Provide the [X, Y] coordinate of the cell's center where the given text is located.  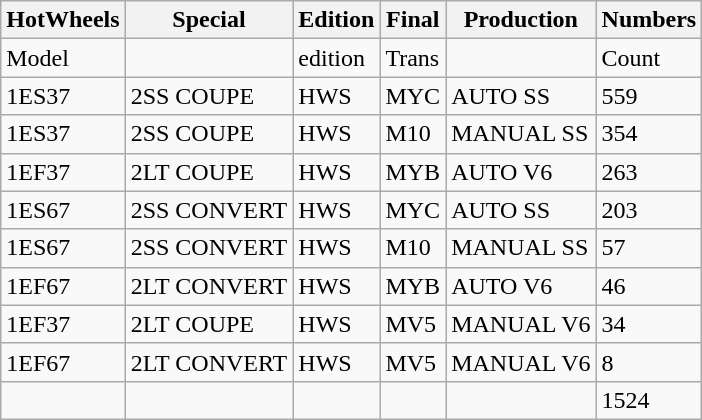
1524 [649, 400]
Special [209, 20]
263 [649, 172]
354 [649, 134]
HotWheels [63, 20]
Model [63, 58]
Numbers [649, 20]
8 [649, 362]
Production [521, 20]
Edition [336, 20]
559 [649, 96]
Final [413, 20]
edition [336, 58]
Count [649, 58]
34 [649, 324]
Trans [413, 58]
46 [649, 286]
57 [649, 248]
203 [649, 210]
